Output the (X, Y) coordinate of the center of the cell containing the given text.  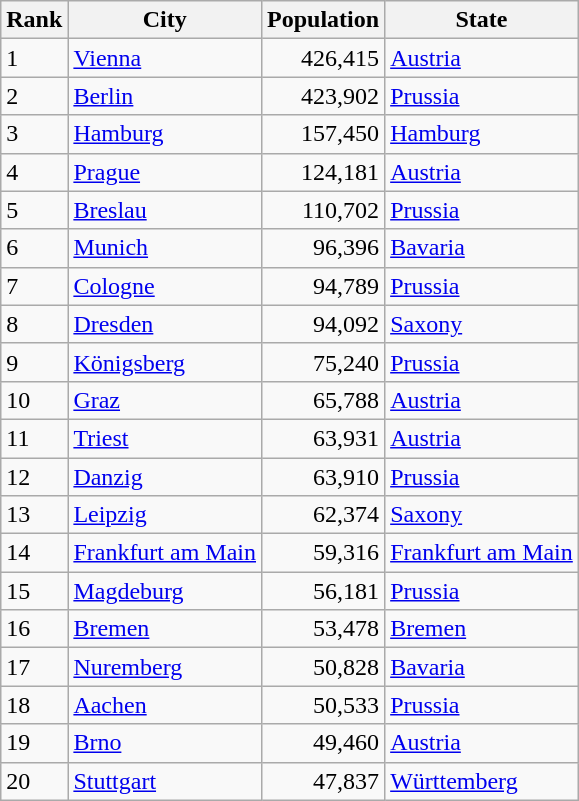
5 (34, 210)
59,316 (324, 553)
94,789 (324, 286)
1 (34, 58)
56,181 (324, 591)
63,910 (324, 477)
Vienna (165, 58)
4 (34, 172)
110,702 (324, 210)
Aachen (165, 705)
47,837 (324, 781)
94,092 (324, 324)
3 (34, 134)
Stuttgart (165, 781)
18 (34, 705)
Brno (165, 743)
17 (34, 667)
62,374 (324, 515)
53,478 (324, 629)
Magdeburg (165, 591)
City (165, 20)
Württemberg (482, 781)
Leipzig (165, 515)
State (482, 20)
Breslau (165, 210)
75,240 (324, 362)
Cologne (165, 286)
20 (34, 781)
13 (34, 515)
19 (34, 743)
50,533 (324, 705)
16 (34, 629)
10 (34, 400)
Dresden (165, 324)
12 (34, 477)
Rank (34, 20)
Munich (165, 248)
423,902 (324, 96)
Berlin (165, 96)
2 (34, 96)
Nuremberg (165, 667)
Population (324, 20)
8 (34, 324)
14 (34, 553)
7 (34, 286)
Danzig (165, 477)
11 (34, 438)
9 (34, 362)
Triest (165, 438)
65,788 (324, 400)
124,181 (324, 172)
Prague (165, 172)
15 (34, 591)
426,415 (324, 58)
96,396 (324, 248)
157,450 (324, 134)
50,828 (324, 667)
Königsberg (165, 362)
63,931 (324, 438)
Graz (165, 400)
6 (34, 248)
49,460 (324, 743)
